Determine the (X, Y) coordinate at the center of the cell enclosing the given text.  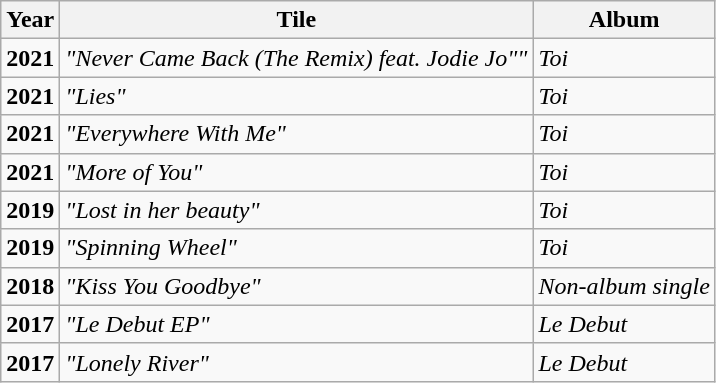
"Spinning Wheel" (296, 248)
"Lonely River" (296, 362)
"Le Debut EP" (296, 324)
"Lies" (296, 96)
Non-album single (624, 286)
2018 (30, 286)
Tile (296, 20)
"More of You" (296, 172)
"Everywhere With Me" (296, 134)
"Never Came Back (The Remix) feat. Jodie Jo"" (296, 58)
Album (624, 20)
"Kiss You Goodbye" (296, 286)
"Lost in her beauty" (296, 210)
Year (30, 20)
